Provide the (x, y) coordinate of the cell's center where the given text is located.  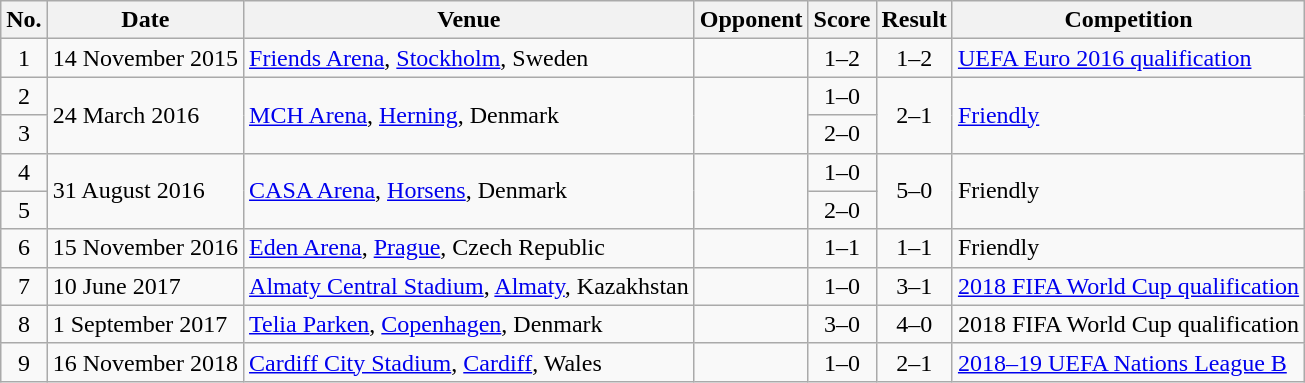
5 (24, 210)
Eden Arena, Prague, Czech Republic (470, 248)
5–0 (914, 191)
2 (24, 96)
CASA Arena, Horsens, Denmark (470, 191)
1 (24, 58)
Friends Arena, Stockholm, Sweden (470, 58)
No. (24, 20)
4–0 (914, 324)
31 August 2016 (145, 191)
MCH Arena, Herning, Denmark (470, 115)
Result (914, 20)
Opponent (751, 20)
3–1 (914, 286)
Competition (1128, 20)
UEFA Euro 2016 qualification (1128, 58)
10 June 2017 (145, 286)
3–0 (842, 324)
Date (145, 20)
Venue (470, 20)
9 (24, 362)
24 March 2016 (145, 115)
6 (24, 248)
7 (24, 286)
1 September 2017 (145, 324)
Cardiff City Stadium, Cardiff, Wales (470, 362)
16 November 2018 (145, 362)
3 (24, 134)
Score (842, 20)
Telia Parken, Copenhagen, Denmark (470, 324)
14 November 2015 (145, 58)
Almaty Central Stadium, Almaty, Kazakhstan (470, 286)
2018–19 UEFA Nations League B (1128, 362)
15 November 2016 (145, 248)
4 (24, 172)
8 (24, 324)
